Output the [x, y] coordinate of the center of the cell containing the given text.  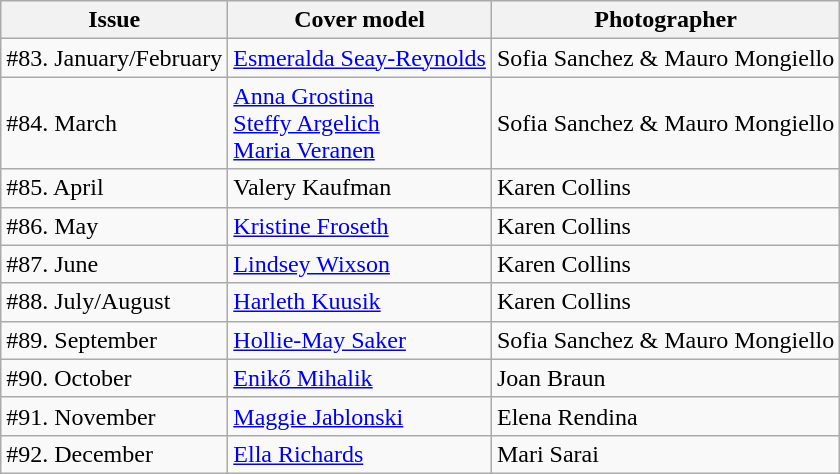
Valery Kaufman [360, 188]
#86. May [114, 226]
Photographer [665, 20]
#92. December [114, 454]
Lindsey Wixson [360, 264]
#85. April [114, 188]
#91. November [114, 416]
Anna GrostinaSteffy ArgelichMaria Veranen [360, 123]
Hollie-May Saker [360, 340]
#84. March [114, 123]
Enikő Mihalik [360, 378]
Kristine Froseth [360, 226]
Issue [114, 20]
Mari Sarai [665, 454]
#83. January/February [114, 58]
#90. October [114, 378]
Elena Rendina [665, 416]
#89. September [114, 340]
#88. July/August [114, 302]
#87. June [114, 264]
Ella Richards [360, 454]
Maggie Jablonski [360, 416]
Joan Braun [665, 378]
Cover model [360, 20]
Esmeralda Seay-Reynolds [360, 58]
Harleth Kuusik [360, 302]
